Provide the [X, Y] coordinate of the cell's center where the given text is located.  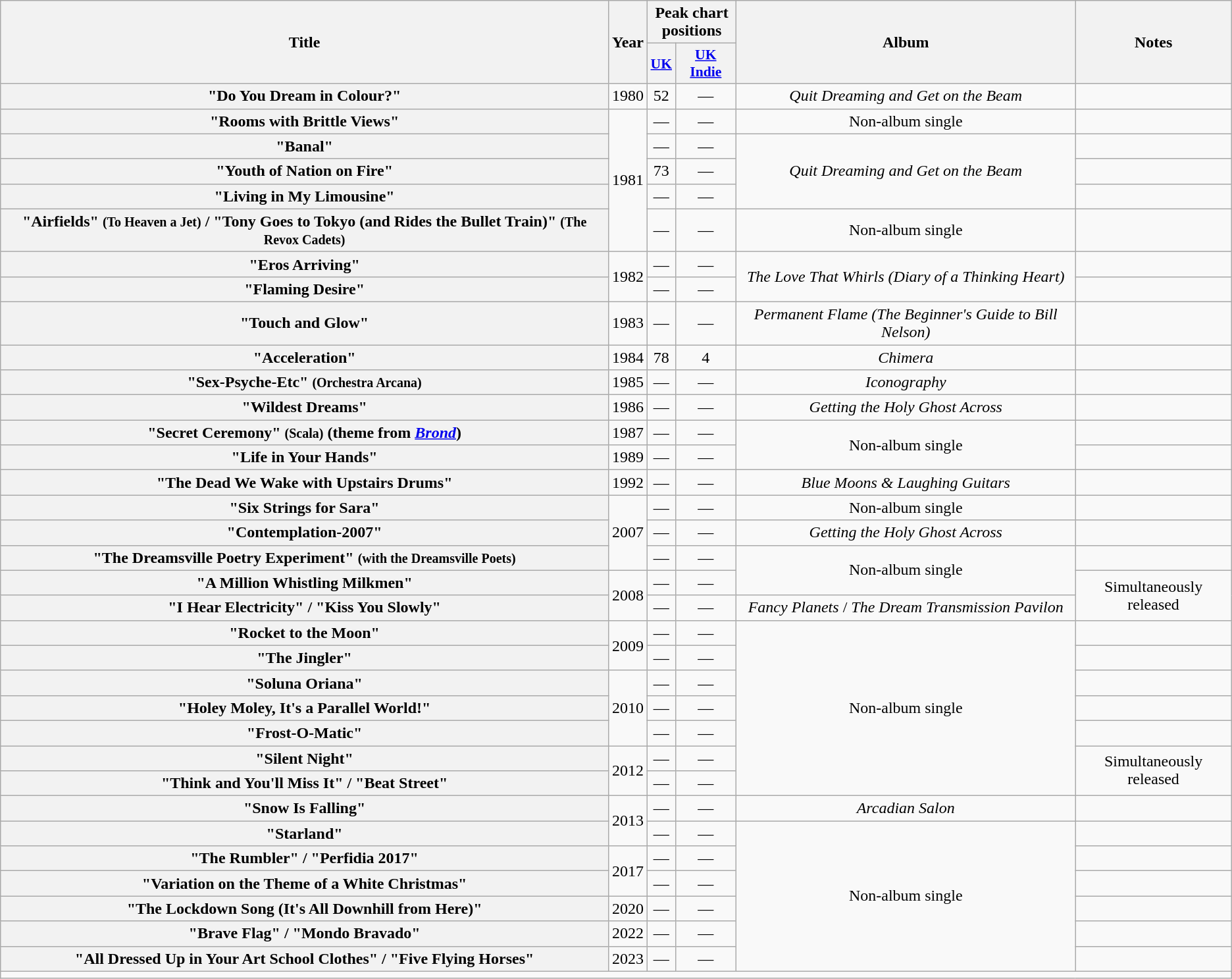
2020 [628, 909]
Year [628, 42]
1982 [628, 277]
73 [662, 171]
"Living in My Limousine" [305, 196]
1989 [628, 458]
The Love That Whirls (Diary of a Thinking Heart) [906, 277]
1985 [628, 383]
"Rocket to the Moon" [305, 633]
"Think and You'll Miss It" / "Beat Street" [305, 783]
"The Dead We Wake with Upstairs Drums" [305, 483]
2008 [628, 595]
1980 [628, 96]
"Banal" [305, 146]
"Rooms with Brittle Views" [305, 121]
52 [662, 96]
"Do You Dream in Colour?" [305, 96]
Arcadian Salon [906, 808]
UK [662, 63]
"Holey Moley, It's a Parallel World!" [305, 708]
2023 [628, 959]
UK Indie [706, 63]
"Life in Your Hands" [305, 458]
Peak chart positions [692, 22]
1987 [628, 433]
"Acceleration" [305, 357]
"Sex-Psyche-Etc" (Orchestra Arcana) [305, 383]
"A Million Whistling Milkmen" [305, 583]
"Touch and Glow" [305, 323]
2010 [628, 708]
"Soluna Oriana" [305, 683]
1981 [628, 180]
1992 [628, 483]
Fancy Planets / The Dream Transmission Pavilon [906, 608]
"Secret Ceremony" (Scala) (theme from Brond) [305, 433]
"Wildest Dreams" [305, 408]
"Variation on the Theme of a White Christmas" [305, 884]
1983 [628, 323]
1986 [628, 408]
2022 [628, 934]
Permanent Flame (The Beginner's Guide to Bill Nelson) [906, 323]
Album [906, 42]
2017 [628, 871]
"Eros Arriving" [305, 264]
"Six Strings for Sara" [305, 508]
"The Lockdown Song (It's All Downhill from Here)" [305, 909]
"The Dreamsville Poetry Experiment" (with the Dreamsville Poets) [305, 558]
Iconography [906, 383]
"Silent Night" [305, 758]
"The Rumbler" / "Perfidia 2017" [305, 859]
"The Jingler" [305, 658]
"Starland" [305, 833]
4 [706, 357]
"I Hear Electricity" / "Kiss You Slowly" [305, 608]
Blue Moons & Laughing Guitars [906, 483]
2012 [628, 770]
"All Dressed Up in Your Art School Clothes" / "Five Flying Horses" [305, 959]
2007 [628, 533]
"Airfields" (To Heaven a Jet) / "Tony Goes to Tokyo (and Rides the Bullet Train)" (The Revox Cadets) [305, 230]
1984 [628, 357]
2013 [628, 821]
"Youth of Nation on Fire" [305, 171]
Chimera [906, 357]
2009 [628, 645]
78 [662, 357]
"Snow Is Falling" [305, 808]
"Brave Flag" / "Mondo Bravado" [305, 934]
Title [305, 42]
"Frost-O-Matic" [305, 733]
Notes [1153, 42]
"Flaming Desire" [305, 289]
"Contemplation-2007" [305, 533]
